Extract the [x, y] coordinate from the center of the cell holding the provided text.  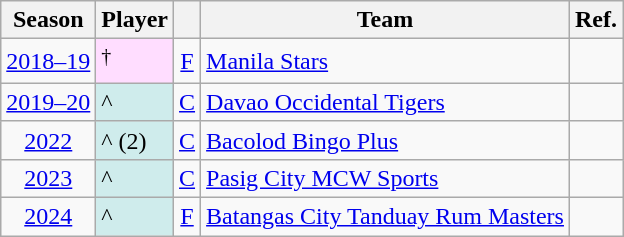
Batangas City Tanduay Rum Masters [386, 217]
^ (2) [135, 140]
2019–20 [48, 102]
Player [135, 20]
Pasig City MCW Sports [386, 178]
Davao Occidental Tigers [386, 102]
Season [48, 20]
Manila Stars [386, 62]
Ref. [596, 20]
2018–19 [48, 62]
2022 [48, 140]
Team [386, 20]
† [135, 62]
Bacolod Bingo Plus [386, 140]
2023 [48, 178]
2024 [48, 217]
